Return the (X, Y) coordinate for the center point of the cell that contains the specified text.  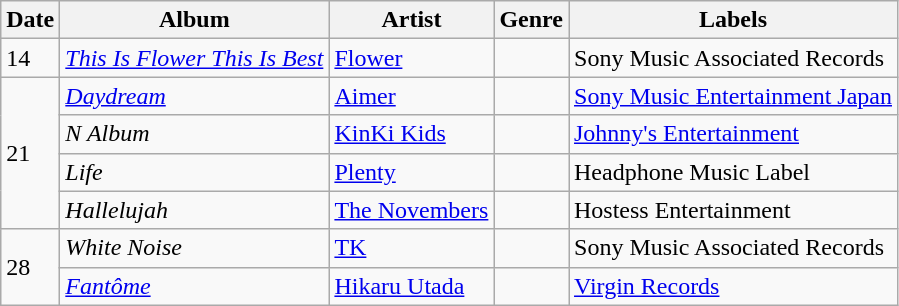
28 (30, 267)
N Album (194, 134)
Virgin Records (732, 286)
Fantôme (194, 286)
KinKi Kids (412, 134)
Aimer (412, 96)
Daydream (194, 96)
The Novembers (412, 210)
This Is Flower This Is Best (194, 58)
TK (412, 248)
Genre (532, 20)
Hostess Entertainment (732, 210)
Hallelujah (194, 210)
Artist (412, 20)
14 (30, 58)
Life (194, 172)
Headphone Music Label (732, 172)
Sony Music Entertainment Japan (732, 96)
Plenty (412, 172)
21 (30, 153)
Album (194, 20)
Labels (732, 20)
Johnny's Entertainment (732, 134)
Hikaru Utada (412, 286)
Date (30, 20)
White Noise (194, 248)
Flower (412, 58)
